Provide the (X, Y) coordinate of the cell's center where the given text is located.  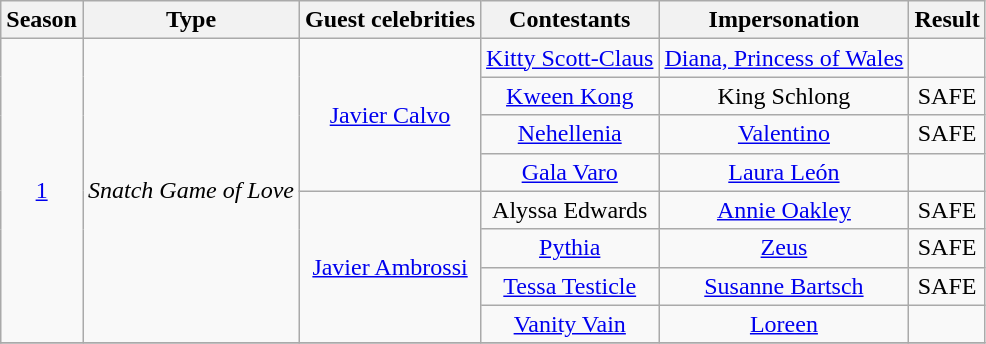
Tessa Testicle (570, 286)
1 (42, 191)
Javier Ambrossi (390, 267)
Type (190, 20)
Kitty Scott-Claus (570, 58)
Valentino (784, 134)
Susanne Bartsch (784, 286)
Gala Varo (570, 172)
Vanity Vain (570, 324)
Season (42, 20)
Kween Kong (570, 96)
Alyssa Edwards (570, 210)
Impersonation (784, 20)
King Schlong (784, 96)
Result (947, 20)
Annie Oakley (784, 210)
Contestants (570, 20)
Snatch Game of Love (190, 191)
Loreen (784, 324)
Laura León (784, 172)
Diana, Princess of Wales (784, 58)
Pythia (570, 248)
Nehellenia (570, 134)
Zeus (784, 248)
Guest celebrities (390, 20)
Javier Calvo (390, 115)
